Return the [X, Y] coordinate for the center point of the cell that contains the specified text.  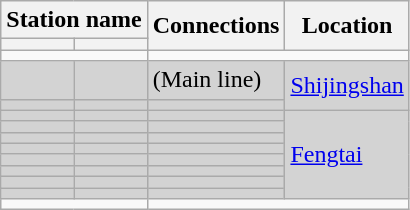
Fengtai [347, 154]
Location [347, 26]
(Main line) [216, 80]
Shijingshan [347, 86]
Station name [74, 20]
Connections [216, 26]
